From the cell containing the given text, extract its center point as [X, Y] coordinate. 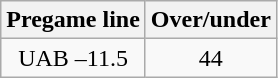
44 [210, 58]
UAB –11.5 [74, 58]
Pregame line [74, 20]
Over/under [210, 20]
